Detect which cell encompasses the target text, then output its [X, Y] center coordinate. 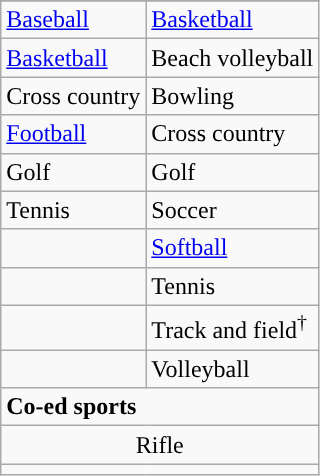
Track and field† [232, 328]
Beach volleyball [232, 58]
Softball [232, 248]
Baseball [74, 20]
Co-ed sports [160, 407]
Soccer [232, 210]
Volleyball [232, 369]
Football [74, 134]
Rifle [160, 445]
Bowling [232, 96]
